Search for the cell housing the specified text and yield its (x, y) center coordinate. 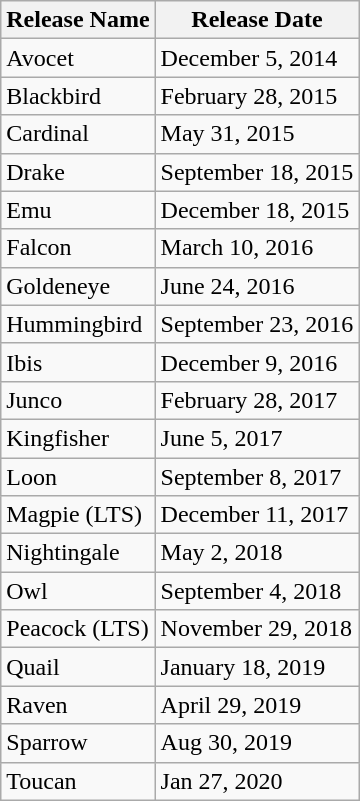
December 18, 2015 (257, 210)
Aug 30, 2019 (257, 743)
Goldeneye (78, 286)
Release Name (78, 20)
Peacock (LTS) (78, 629)
March 10, 2016 (257, 248)
Jan 27, 2020 (257, 781)
Toucan (78, 781)
Release Date (257, 20)
June 24, 2016 (257, 286)
Loon (78, 477)
Emu (78, 210)
January 18, 2019 (257, 667)
September 18, 2015 (257, 172)
September 4, 2018 (257, 591)
September 8, 2017 (257, 477)
Cardinal (78, 134)
Blackbird (78, 96)
April 29, 2019 (257, 705)
February 28, 2017 (257, 400)
Ibis (78, 362)
February 28, 2015 (257, 96)
Drake (78, 172)
May 31, 2015 (257, 134)
December 11, 2017 (257, 515)
Junco (78, 400)
Kingfisher (78, 438)
Owl (78, 591)
May 2, 2018 (257, 553)
November 29, 2018 (257, 629)
Quail (78, 667)
Falcon (78, 248)
Hummingbird (78, 324)
December 5, 2014 (257, 58)
Avocet (78, 58)
Sparrow (78, 743)
Nightingale (78, 553)
Magpie (LTS) (78, 515)
June 5, 2017 (257, 438)
Raven (78, 705)
December 9, 2016 (257, 362)
September 23, 2016 (257, 324)
